Locate the cell with the specified text and output its (x, y) center coordinate. 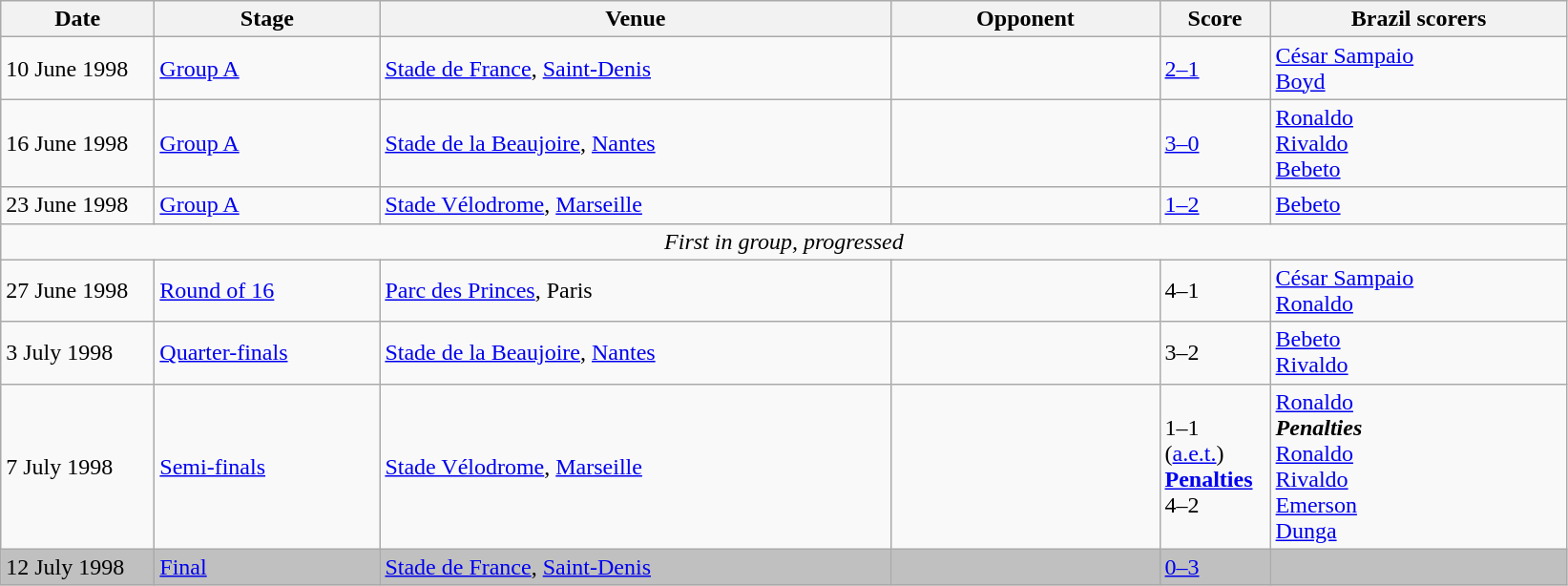
Ronaldo Rivaldo Bebeto (1418, 143)
3–0 (1215, 143)
Brazil scorers (1418, 19)
Bebeto Rivaldo (1418, 353)
1–1 (a.e.t.) Penalties 4–2 (1215, 466)
Final (267, 567)
23 June 1998 (78, 205)
12 July 1998 (78, 567)
Semi-finals (267, 466)
Ronaldo Penalties Ronaldo Rivaldo Emerson Dunga (1418, 466)
3 July 1998 (78, 353)
27 June 1998 (78, 290)
7 July 1998 (78, 466)
Venue (636, 19)
Stage (267, 19)
4–1 (1215, 290)
1–2 (1215, 205)
César Sampaio Boyd (1418, 69)
Bebeto (1418, 205)
0–3 (1215, 567)
3–2 (1215, 353)
Date (78, 19)
2–1 (1215, 69)
First in group, progressed (784, 241)
Score (1215, 19)
10 June 1998 (78, 69)
Quarter-finals (267, 353)
Round of 16 (267, 290)
Parc des Princes, Paris (636, 290)
César Sampaio Ronaldo (1418, 290)
Opponent (1025, 19)
16 June 1998 (78, 143)
